Capture the cell that displays the provided text and extract its [X, Y] central coordinate. 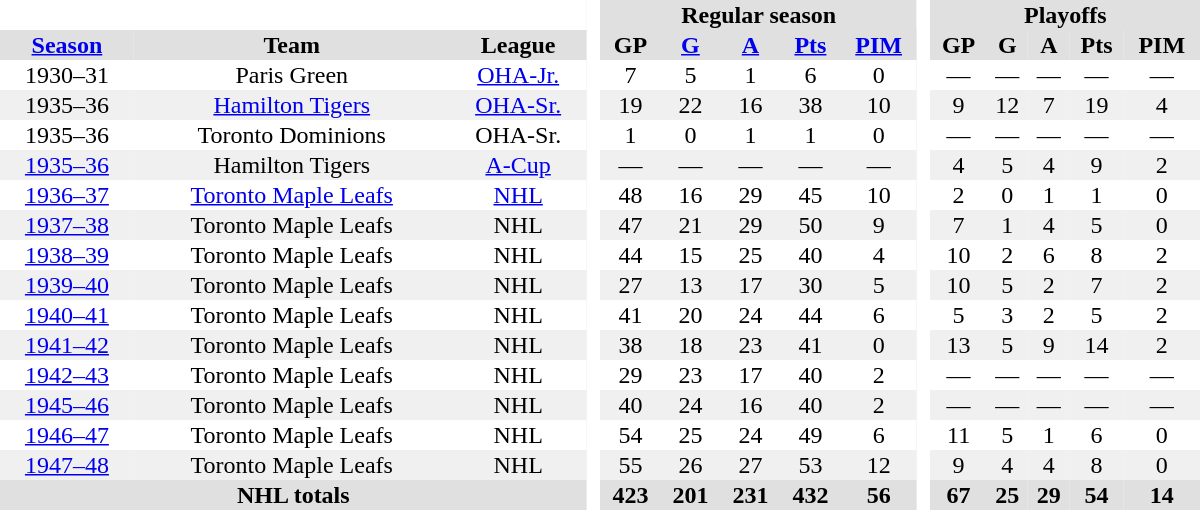
22 [690, 105]
Team [292, 45]
1936–37 [67, 195]
48 [630, 195]
1930–31 [67, 75]
30 [810, 285]
1939–40 [67, 285]
League [518, 45]
55 [630, 465]
49 [810, 435]
231 [750, 495]
OHA-Jr. [518, 75]
53 [810, 465]
1941–42 [67, 345]
18 [690, 345]
Playoffs [1066, 15]
1942–43 [67, 375]
11 [959, 435]
1937–38 [67, 225]
21 [690, 225]
47 [630, 225]
67 [959, 495]
1946–47 [67, 435]
NHL totals [294, 495]
Paris Green [292, 75]
1947–48 [67, 465]
15 [690, 255]
432 [810, 495]
Regular season [758, 15]
1940–41 [67, 315]
Toronto Dominions [292, 135]
26 [690, 465]
56 [878, 495]
423 [630, 495]
1938–39 [67, 255]
Season [67, 45]
20 [690, 315]
201 [690, 495]
45 [810, 195]
50 [810, 225]
1945–46 [67, 405]
3 [1008, 315]
A-Cup [518, 165]
